Scan for the cell matching the given text and deliver its (X, Y) coordinate at center. 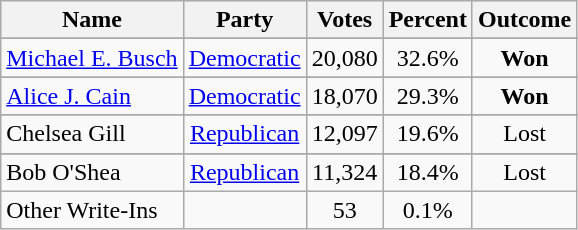
12,097 (344, 134)
11,324 (344, 172)
Votes (344, 20)
32.6% (428, 58)
20,080 (344, 58)
19.6% (428, 134)
18,070 (344, 96)
0.1% (428, 210)
Percent (428, 20)
Michael E. Busch (92, 58)
Party (244, 20)
Outcome (524, 20)
Name (92, 20)
18.4% (428, 172)
Chelsea Gill (92, 134)
53 (344, 210)
Bob O'Shea (92, 172)
Other Write-Ins (92, 210)
29.3% (428, 96)
Alice J. Cain (92, 96)
